Locate the cell with the specified text and output its [X, Y] center coordinate. 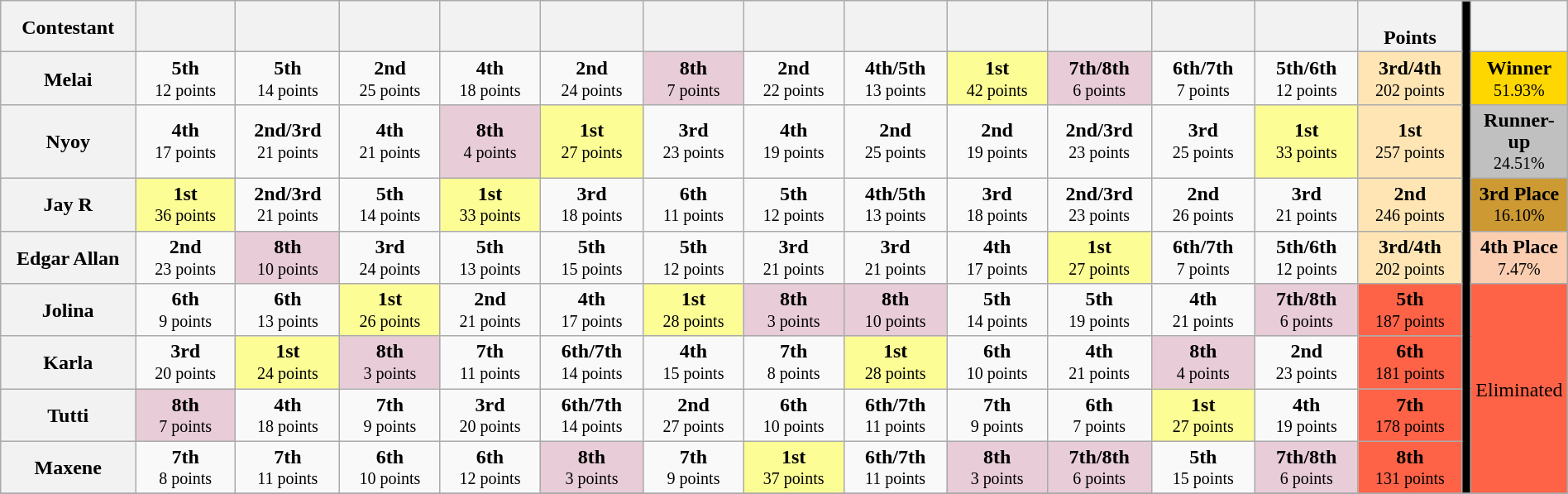
5th19 points [1099, 310]
Karla [68, 362]
3rd23 points [693, 141]
Jay R [68, 204]
2nd22 points [794, 79]
Eliminated [1520, 389]
Edgar Allan [68, 257]
1st36 points [185, 204]
1st24 points [288, 362]
2nd24 points [592, 79]
7th178 points [1409, 415]
3rd Place16.10% [1520, 204]
Jolina [68, 310]
Melai [68, 79]
4th Place7.47% [1520, 257]
4th15 points [693, 362]
6th9 points [185, 310]
6th13 points [288, 310]
2nd246 points [1409, 204]
6th12 points [490, 468]
6th181 points [1409, 362]
3rd25 points [1202, 141]
2nd27 points [693, 415]
2nd26 points [1202, 204]
2nd21 points [490, 310]
3rd24 points [390, 257]
Runner-up24.51% [1520, 141]
6th7 points [1099, 415]
Contestant [68, 26]
Winner51.93% [1520, 79]
5th13 points [490, 257]
Tutti [68, 415]
6th11 points [693, 204]
5th187 points [1409, 310]
1st257 points [1409, 141]
Nyoy [68, 141]
Points [1409, 26]
8th131 points [1409, 468]
Maxene [68, 468]
1st37 points [794, 468]
1st26 points [390, 310]
2nd19 points [997, 141]
1st42 points [997, 79]
